Output the (X, Y) coordinate of the center of the cell containing the given text.  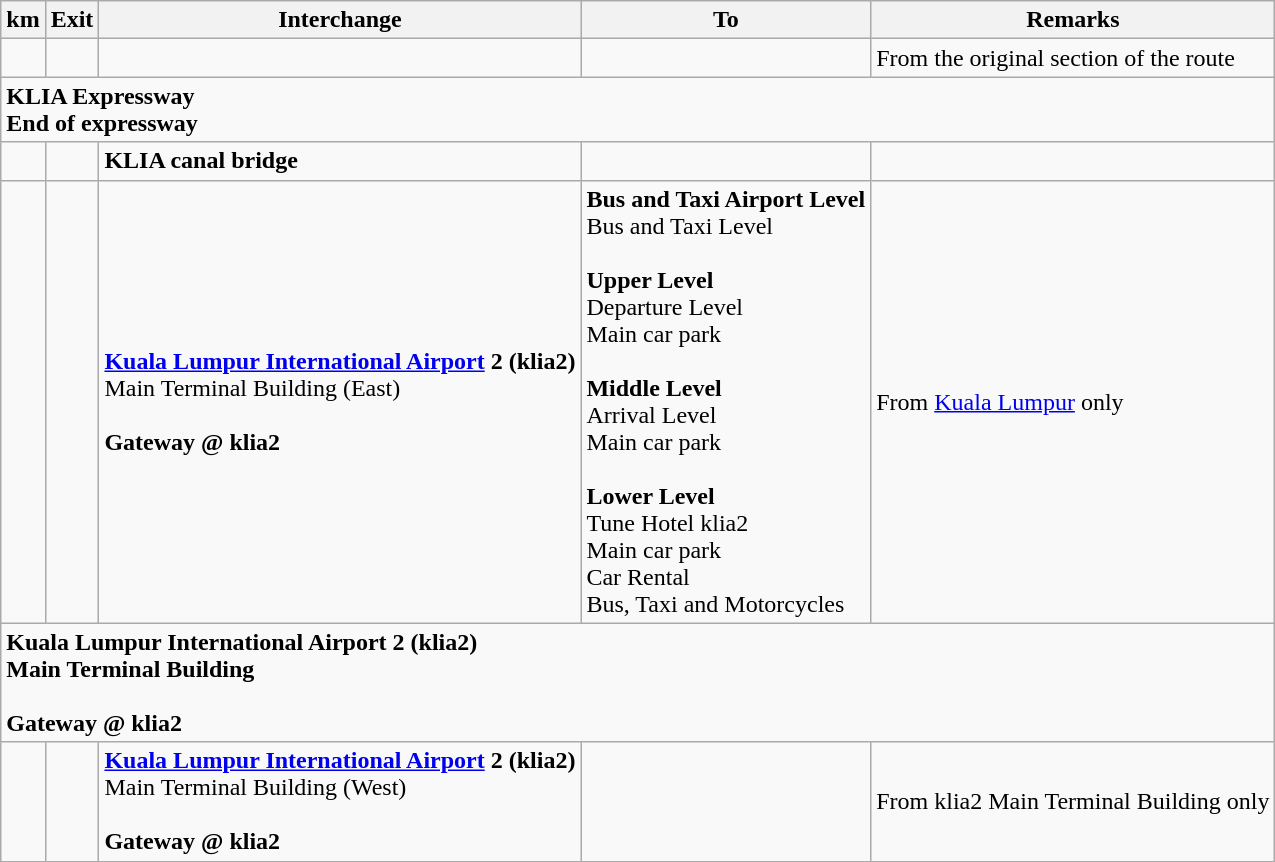
KLIA canal bridge (340, 161)
Exit (72, 20)
Kuala Lumpur International Airport 2 (klia2) Main Terminal Building (West)Gateway @ klia2 (340, 802)
From the original section of the route (1073, 58)
From klia2 Main Terminal Building only (1073, 802)
Remarks (1073, 20)
Kuala Lumpur International Airport 2 (klia2)Main Terminal Building (East)Gateway @ klia2 (340, 402)
km (23, 20)
From Kuala Lumpur only (1073, 402)
KLIA ExpresswayEnd of expressway (638, 110)
Kuala Lumpur International Airport 2 (klia2)Main Terminal BuildingGateway @ klia2 (638, 682)
To (726, 20)
Interchange (340, 20)
